Scan for the cell matching the given text and deliver its (X, Y) coordinate at center. 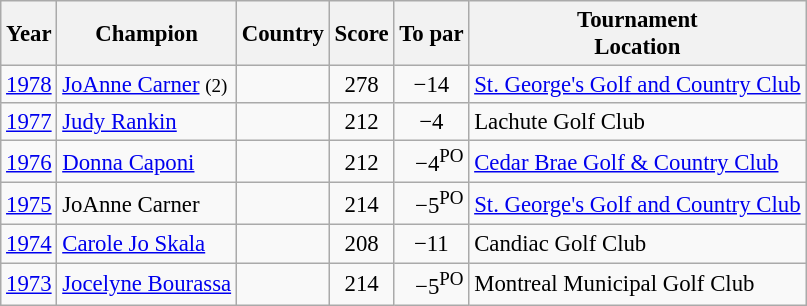
1977 (29, 122)
Judy Rankin (147, 122)
1974 (29, 244)
Country (282, 34)
TournamentLocation (638, 34)
208 (362, 244)
1978 (29, 85)
Carole Jo Skala (147, 244)
JoAnne Carner (2) (147, 85)
Jocelyne Bourassa (147, 284)
Cedar Brae Golf & Country Club (638, 162)
Year (29, 34)
−14 (432, 85)
Donna Caponi (147, 162)
Candiac Golf Club (638, 244)
Score (362, 34)
278 (362, 85)
1975 (29, 204)
1973 (29, 284)
1976 (29, 162)
−4 (432, 122)
Lachute Golf Club (638, 122)
Champion (147, 34)
Montreal Municipal Golf Club (638, 284)
JoAnne Carner (147, 204)
To par (432, 34)
−4PO (432, 162)
−11 (432, 244)
